Detect which cell encompasses the target text, then output its [X, Y] center coordinate. 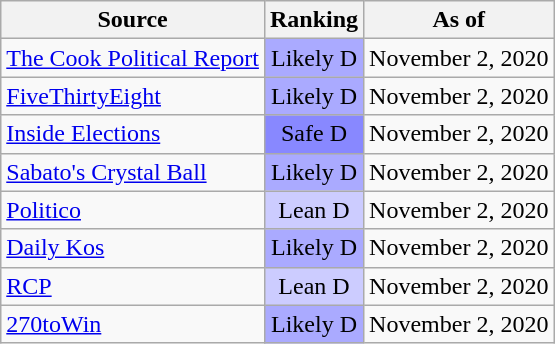
Ranking [314, 20]
Daily Kos [133, 248]
Inside Elections [133, 134]
Safe D [314, 134]
270toWin [133, 324]
As of [459, 20]
Sabato's Crystal Ball [133, 172]
Source [133, 20]
The Cook Political Report [133, 58]
FiveThirtyEight [133, 96]
Politico [133, 210]
RCP [133, 286]
